Extract the [x, y] coordinate from the center of the cell holding the provided text.  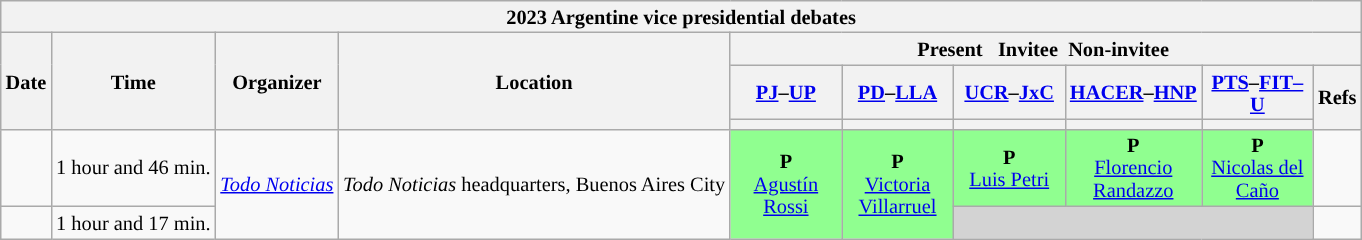
PJ–UP [786, 92]
2023 Argentine vice presidential debates [682, 16]
1 hour and 46 min. [133, 168]
Time [133, 80]
PLuis Petri [1009, 168]
Organizer [276, 80]
Location [534, 80]
PNicolas del Caño [1258, 168]
PD–LLA [898, 92]
Present Invitee Non-invitee [1046, 48]
PVictoria Villarruel [898, 184]
Date [26, 80]
PAgustín Rossi [786, 184]
PTS–FIT–U [1258, 92]
HACER–HNP [1134, 92]
1 hour and 17 min. [133, 222]
Todo Noticias headquarters, Buenos Aires City [534, 184]
Todo Noticias [276, 184]
Refs [1337, 97]
PFlorencio Randazzo [1134, 168]
UCR–JxC [1009, 92]
